For the text-containing cell, return its midpoint in [X, Y] coordinate format. 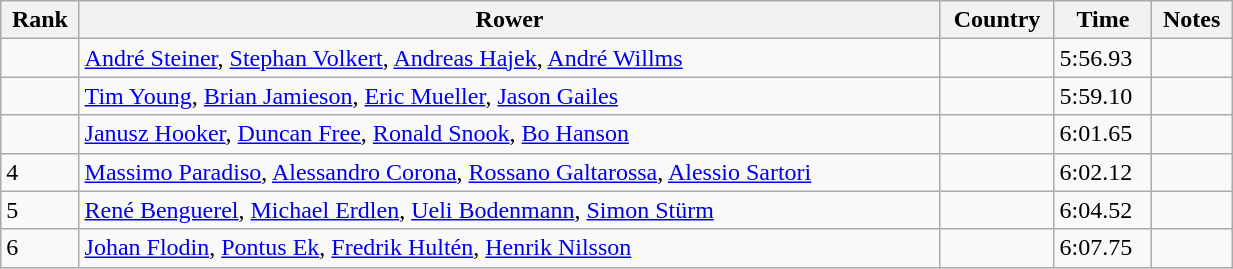
Janusz Hooker, Duncan Free, Ronald Snook, Bo Hanson [510, 134]
Rank [40, 20]
5 [40, 210]
5:56.93 [1103, 58]
6:04.52 [1103, 210]
Time [1103, 20]
6:02.12 [1103, 172]
Massimo Paradiso, Alessandro Corona, Rossano Galtarossa, Alessio Sartori [510, 172]
6 [40, 248]
6:07.75 [1103, 248]
Country [997, 20]
Johan Flodin, Pontus Ek, Fredrik Hultén, Henrik Nilsson [510, 248]
Tim Young, Brian Jamieson, Eric Mueller, Jason Gailes [510, 96]
René Benguerel, Michael Erdlen, Ueli Bodenmann, Simon Stürm [510, 210]
André Steiner, Stephan Volkert, Andreas Hajek, André Willms [510, 58]
4 [40, 172]
Notes [1192, 20]
6:01.65 [1103, 134]
5:59.10 [1103, 96]
Rower [510, 20]
